Return the [X, Y] coordinate for the center point of the cell that contains the specified text.  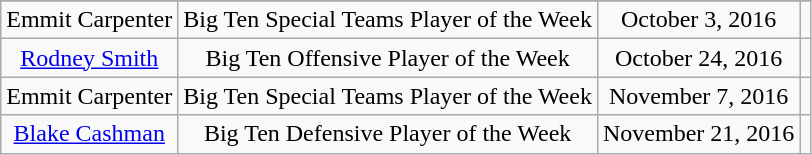
Big Ten Defensive Player of the Week [388, 134]
October 24, 2016 [698, 58]
November 7, 2016 [698, 96]
November 21, 2016 [698, 134]
Rodney Smith [90, 58]
October 3, 2016 [698, 20]
Big Ten Offensive Player of the Week [388, 58]
Blake Cashman [90, 134]
